Provide the (X, Y) coordinate of the cell's center where the given text is located.  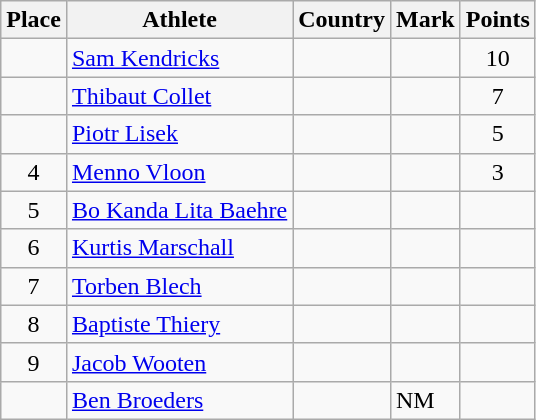
8 (34, 324)
Points (498, 20)
Ben Broeders (179, 400)
Place (34, 20)
Country (342, 20)
Jacob Wooten (179, 362)
Thibaut Collet (179, 96)
9 (34, 362)
Baptiste Thiery (179, 324)
Sam Kendricks (179, 58)
Mark (425, 20)
NM (425, 400)
Torben Blech (179, 286)
Athlete (179, 20)
6 (34, 248)
4 (34, 172)
Piotr Lisek (179, 134)
10 (498, 58)
Bo Kanda Lita Baehre (179, 210)
Menno Vloon (179, 172)
3 (498, 172)
Kurtis Marschall (179, 248)
